Locate the cell with the specified text and output its (x, y) center coordinate. 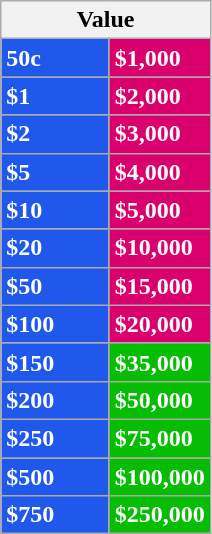
$100 (56, 324)
$5,000 (160, 210)
$10,000 (160, 248)
$15,000 (160, 286)
50c (56, 58)
$10 (56, 210)
$5 (56, 172)
Value (106, 20)
$1,000 (160, 58)
$20,000 (160, 324)
$50 (56, 286)
$250 (56, 438)
$3,000 (160, 134)
$750 (56, 515)
$100,000 (160, 477)
$150 (56, 362)
$20 (56, 248)
$35,000 (160, 362)
$4,000 (160, 172)
$75,000 (160, 438)
$500 (56, 477)
$2,000 (160, 96)
$2 (56, 134)
$1 (56, 96)
$200 (56, 400)
$250,000 (160, 515)
$50,000 (160, 400)
